Determine the [X, Y] coordinate at the center of the cell enclosing the given text.  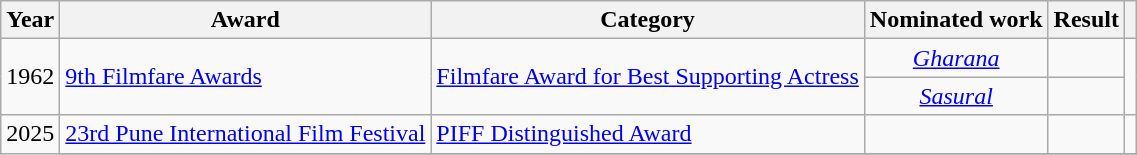
Category [648, 20]
Sasural [956, 96]
Year [30, 20]
Award [246, 20]
Filmfare Award for Best Supporting Actress [648, 77]
Nominated work [956, 20]
Result [1086, 20]
1962 [30, 77]
Gharana [956, 58]
2025 [30, 134]
PIFF Distinguished Award [648, 134]
9th Filmfare Awards [246, 77]
23rd Pune International Film Festival [246, 134]
